Output the (X, Y) coordinate of the center of the cell containing the given text.  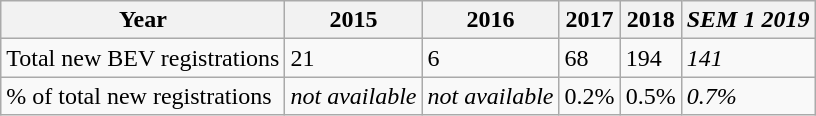
SEM 1 2019 (748, 20)
2017 (590, 20)
Year (143, 20)
68 (590, 58)
2018 (650, 20)
0.2% (590, 96)
% of total new registrations (143, 96)
0.5% (650, 96)
194 (650, 58)
141 (748, 58)
Total new BEV registrations (143, 58)
0.7% (748, 96)
2015 (354, 20)
2016 (490, 20)
21 (354, 58)
6 (490, 58)
